Output the (X, Y) coordinate of the center of the cell containing the given text.  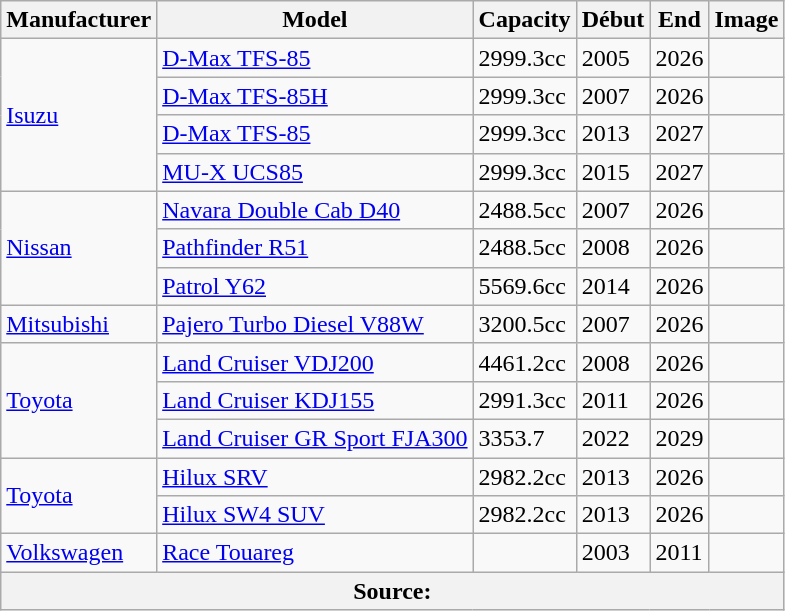
2991.3cc (524, 400)
4461.2cc (524, 362)
Capacity (524, 20)
Isuzu (79, 115)
3200.5cc (524, 324)
2005 (613, 58)
Hilux SRV (315, 477)
MU-X UCS85 (315, 172)
Début (613, 20)
Manufacturer (79, 20)
D-Max TFS-85H (315, 96)
2014 (613, 286)
Pathfinder R51 (315, 248)
Patrol Y62 (315, 286)
Mitsubishi (79, 324)
2029 (680, 438)
Image (746, 20)
Volkswagen (79, 553)
2015 (613, 172)
2003 (613, 553)
Race Touareg (315, 553)
Nissan (79, 248)
2022 (613, 438)
Navara Double Cab D40 (315, 210)
Hilux SW4 SUV (315, 515)
Model (315, 20)
Land Cruiser VDJ200 (315, 362)
Land Cruiser GR Sport FJA300 (315, 438)
5569.6cc (524, 286)
Land Cruiser KDJ155 (315, 400)
Pajero Turbo Diesel V88W (315, 324)
Source: (392, 591)
End (680, 20)
3353.7 (524, 438)
